Extract the (X, Y) coordinate from the center of the cell holding the provided text.  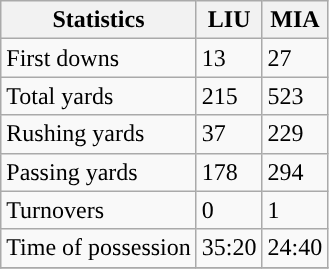
27 (295, 58)
215 (229, 96)
35:20 (229, 248)
LIU (229, 20)
1 (295, 210)
0 (229, 210)
24:40 (295, 248)
Turnovers (99, 210)
First downs (99, 58)
Total yards (99, 96)
37 (229, 134)
Statistics (99, 20)
Passing yards (99, 172)
Rushing yards (99, 134)
13 (229, 58)
229 (295, 134)
294 (295, 172)
Time of possession (99, 248)
523 (295, 96)
178 (229, 172)
MIA (295, 20)
